Provide the [X, Y] coordinate of the cell's center where the given text is located.  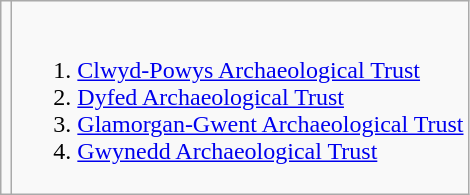
Clwyd-Powys Archaeological TrustDyfed Archaeological TrustGlamorgan-Gwent Archaeological TrustGwynedd Archaeological Trust [240, 98]
